Search for the cell housing the specified text and yield its [x, y] center coordinate. 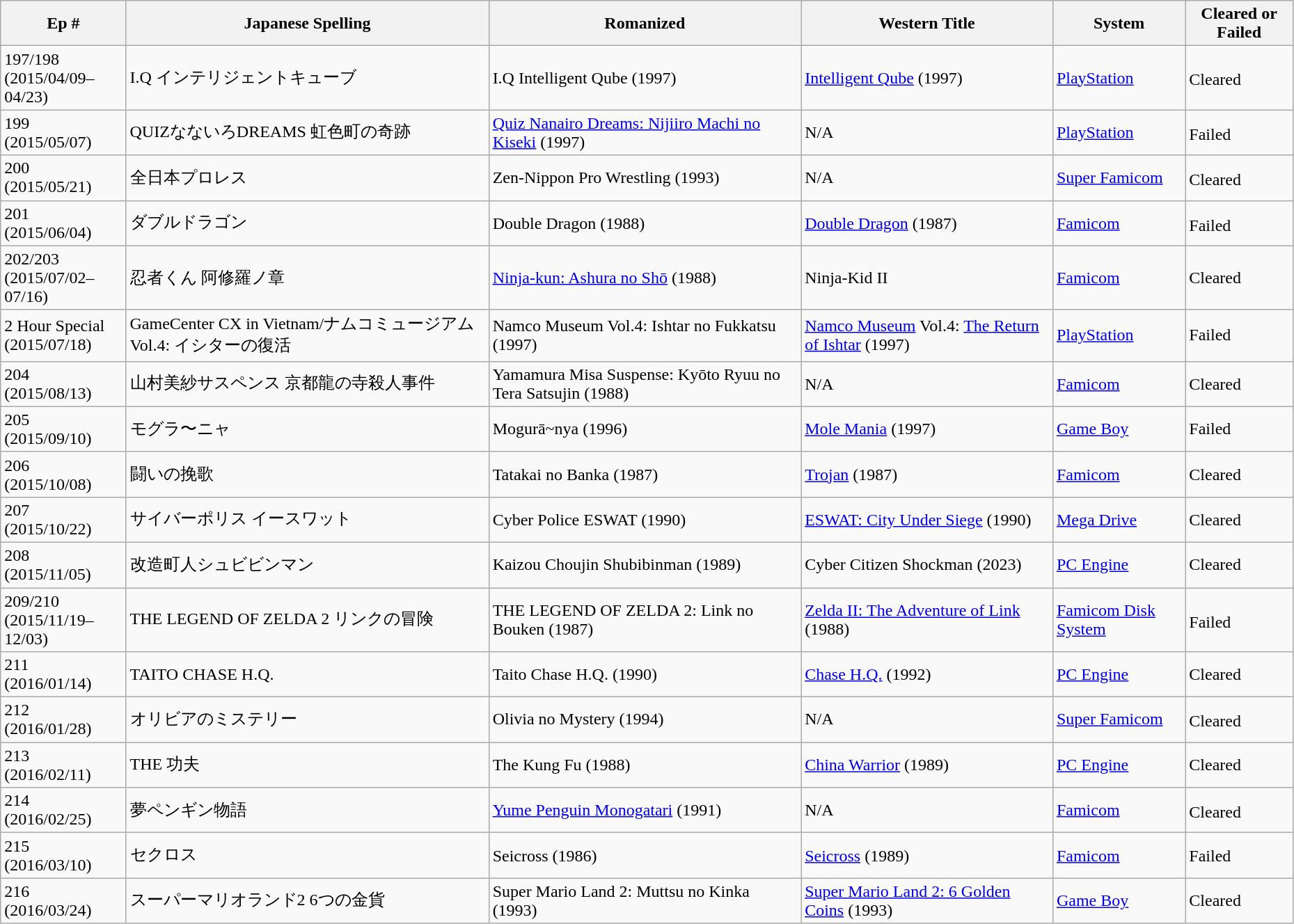
ESWAT: City Under Siege (1990) [927, 519]
Mega Drive [1119, 519]
China Warrior (1989) [927, 765]
Ninja-Kid II [927, 278]
サイバーポリス イースワット [308, 519]
205(2015/09/10) [63, 429]
Namco Museum Vol.4: Ishtar no Fukkatsu (1997) [645, 335]
202/203(2015/07/02–07/16) [63, 278]
Cleared or Failed [1239, 24]
2 Hour Special(2015/07/18) [63, 335]
モグラ〜ニャ [308, 429]
GameCenter CX in Vietnam/ナムコミュージアム Vol.4: イシターの復活 [308, 335]
THE LEGEND OF ZELDA 2 リンクの冒険 [308, 619]
Yume Penguin Monogatari (1991) [645, 810]
207(2015/10/22) [63, 519]
Romanized [645, 24]
209/210(2015/11/19–12/03) [63, 619]
Cyber Police ESWAT (1990) [645, 519]
TAITO CHASE H.Q. [308, 675]
夢ペンギン物語 [308, 810]
山村美紗サスペンス 京都龍の寺殺人事件 [308, 384]
Zen-Nippon Pro Wrestling (1993) [645, 178]
オリビアのミステリー [308, 719]
212(2016/01/28) [63, 719]
THE 功夫 [308, 765]
ダブルドラゴン [308, 223]
216(2016/03/24) [63, 900]
Western Title [927, 24]
200(2015/05/21) [63, 178]
Mole Mania (1997) [927, 429]
204(2015/08/13) [63, 384]
System [1119, 24]
208(2015/11/05) [63, 565]
Mogurā~nya (1996) [645, 429]
I.Q インテリジェントキューブ [308, 78]
201(2015/06/04) [63, 223]
セクロス [308, 856]
Namco Museum Vol.4: The Return of Ishtar (1997) [927, 335]
Taito Chase H.Q. (1990) [645, 675]
197/198(2015/04/09–04/23) [63, 78]
Famicom Disk System [1119, 619]
Ninja-kun: Ashura no Shō (1988) [645, 278]
Seicross (1986) [645, 856]
Super Mario Land 2: 6 Golden Coins (1993) [927, 900]
Seicross (1989) [927, 856]
スーパーマリオランド2 6つの金貨 [308, 900]
Intelligent Qube (1997) [927, 78]
Double Dragon (1987) [927, 223]
Double Dragon (1988) [645, 223]
Yamamura Misa Suspense: Kyōto Ryuu no Tera Satsujin (1988) [645, 384]
213(2016/02/11) [63, 765]
Zelda II: The Adventure of Link (1988) [927, 619]
The Kung Fu (1988) [645, 765]
211(2016/01/14) [63, 675]
改造町人シュビビンマン [308, 565]
Quiz Nanairo Dreams: Nijiiro Machi no Kiseki (1997) [645, 132]
Olivia no Mystery (1994) [645, 719]
Tatakai no Banka (1987) [645, 475]
I.Q Intelligent Qube (1997) [645, 78]
Cyber Citizen Shockman (2023) [927, 565]
Super Mario Land 2: Muttsu no Kinka (1993) [645, 900]
Kaizou Choujin Shubibinman (1989) [645, 565]
Chase H.Q. (1992) [927, 675]
215(2016/03/10) [63, 856]
206(2015/10/08) [63, 475]
Ep # [63, 24]
199(2015/05/07) [63, 132]
THE LEGEND OF ZELDA 2: Link no Bouken (1987) [645, 619]
QUIZなないろDREAMS 虹色町の奇跡 [308, 132]
全日本プロレス [308, 178]
忍者くん 阿修羅ノ章 [308, 278]
闘いの挽歌 [308, 475]
214(2016/02/25) [63, 810]
Trojan (1987) [927, 475]
Japanese Spelling [308, 24]
